For the text-containing cell, return its midpoint in [X, Y] coordinate format. 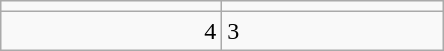
3 [332, 31]
4 [112, 31]
